Detect which cell encompasses the target text, then output its (x, y) center coordinate. 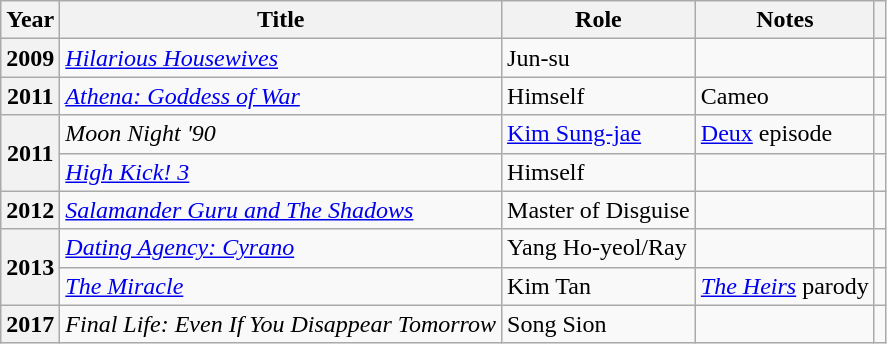
Dating Agency: Cyrano (281, 248)
Role (599, 20)
2012 (30, 210)
2017 (30, 324)
Athena: Goddess of War (281, 96)
Song Sion (599, 324)
2009 (30, 58)
Year (30, 20)
High Kick! 3 (281, 172)
Notes (784, 20)
Cameo (784, 96)
Final Life: Even If You Disappear Tomorrow (281, 324)
Salamander Guru and The Shadows (281, 210)
2013 (30, 267)
Moon Night '90 (281, 134)
Title (281, 20)
Deux episode (784, 134)
Jun-su (599, 58)
The Heirs parody (784, 286)
Kim Sung-jae (599, 134)
The Miracle (281, 286)
Hilarious Housewives (281, 58)
Kim Tan (599, 286)
Master of Disguise (599, 210)
Yang Ho-yeol/Ray (599, 248)
